Pinpoint the cell where the given text exists, returning its [X, Y] midpoint coordinate. 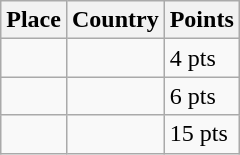
Points [202, 20]
Place [34, 20]
15 pts [202, 134]
4 pts [202, 58]
Country [115, 20]
6 pts [202, 96]
